Pinpoint the cell where the given text exists, returning its (x, y) midpoint coordinate. 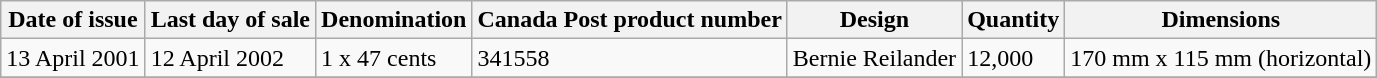
Design (874, 20)
Denomination (394, 20)
1 x 47 cents (394, 58)
Bernie Reilander (874, 58)
12 April 2002 (230, 58)
Canada Post product number (630, 20)
170 mm x 115 mm (horizontal) (1221, 58)
12,000 (1014, 58)
Quantity (1014, 20)
Last day of sale (230, 20)
341558 (630, 58)
Date of issue (73, 20)
13 April 2001 (73, 58)
Dimensions (1221, 20)
